Find where the given text appears and provide that cell's center as (X, Y) coordinate. 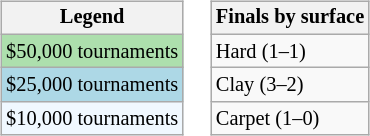
$25,000 tournaments (92, 85)
$10,000 tournaments (92, 119)
Hard (1–1) (290, 51)
Clay (3–2) (290, 85)
Legend (92, 18)
$50,000 tournaments (92, 51)
Finals by surface (290, 18)
Carpet (1–0) (290, 119)
